Output the [x, y] coordinate of the center of the cell containing the given text.  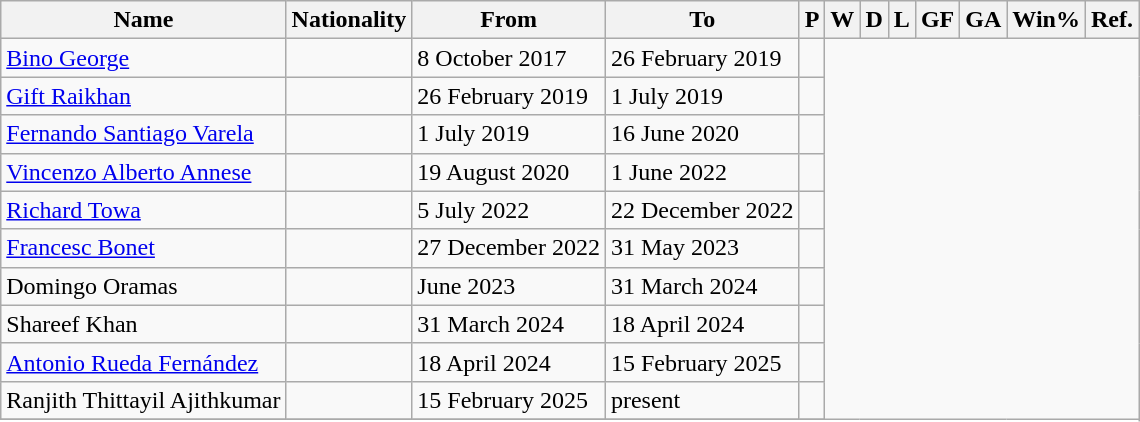
Vincenzo Alberto Annese [144, 172]
Fernando Santiago Varela [144, 134]
present [702, 400]
22 December 2022 [702, 210]
GA [984, 20]
19 August 2020 [509, 172]
P [812, 20]
L [902, 20]
June 2023 [509, 286]
GF [937, 20]
D [874, 20]
16 June 2020 [702, 134]
8 October 2017 [509, 58]
Shareef Khan [144, 324]
1 June 2022 [702, 172]
Win% [1046, 20]
W [842, 20]
Nationality [349, 20]
31 May 2023 [702, 248]
Richard Towa [144, 210]
Ranjith Thittayil Ajithkumar [144, 400]
Ref. [1112, 20]
Gift Raikhan [144, 96]
Antonio Rueda Fernández [144, 362]
27 December 2022 [509, 248]
5 July 2022 [509, 210]
From [509, 20]
Name [144, 20]
Domingo Oramas [144, 286]
Bino George [144, 58]
Francesc Bonet [144, 248]
To [702, 20]
